Output the (x, y) coordinate of the center of the cell containing the given text.  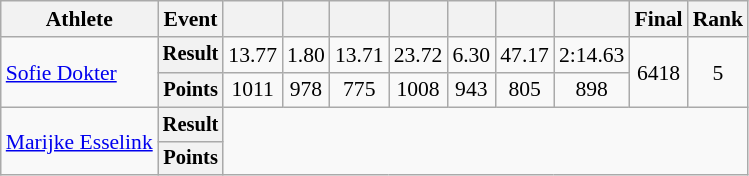
5 (718, 72)
Final (658, 19)
805 (524, 90)
978 (306, 90)
13.71 (360, 55)
898 (592, 90)
1011 (252, 90)
775 (360, 90)
Rank (718, 19)
6418 (658, 72)
2:14.63 (592, 55)
47.17 (524, 55)
Event (191, 19)
1.80 (306, 55)
Athlete (80, 19)
Sofie Dokter (80, 72)
943 (471, 90)
6.30 (471, 55)
1008 (418, 90)
Marijke Esselink (80, 142)
13.77 (252, 55)
23.72 (418, 55)
